Extract the (x, y) coordinate from the center of the cell holding the provided text.  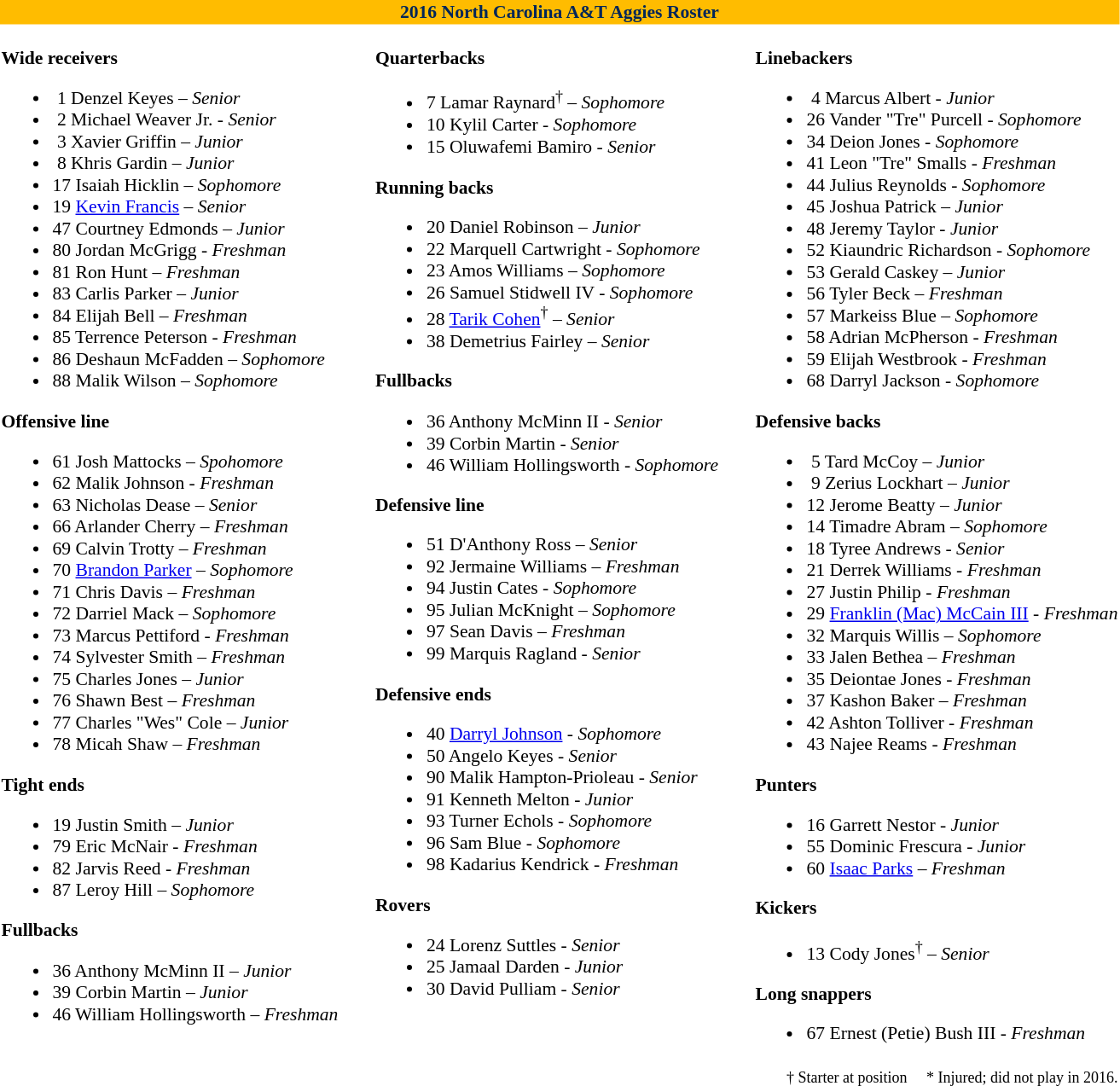
2016 North Carolina A&T Aggies Roster (560, 12)
